Locate the cell with the specified text and output its (X, Y) center coordinate. 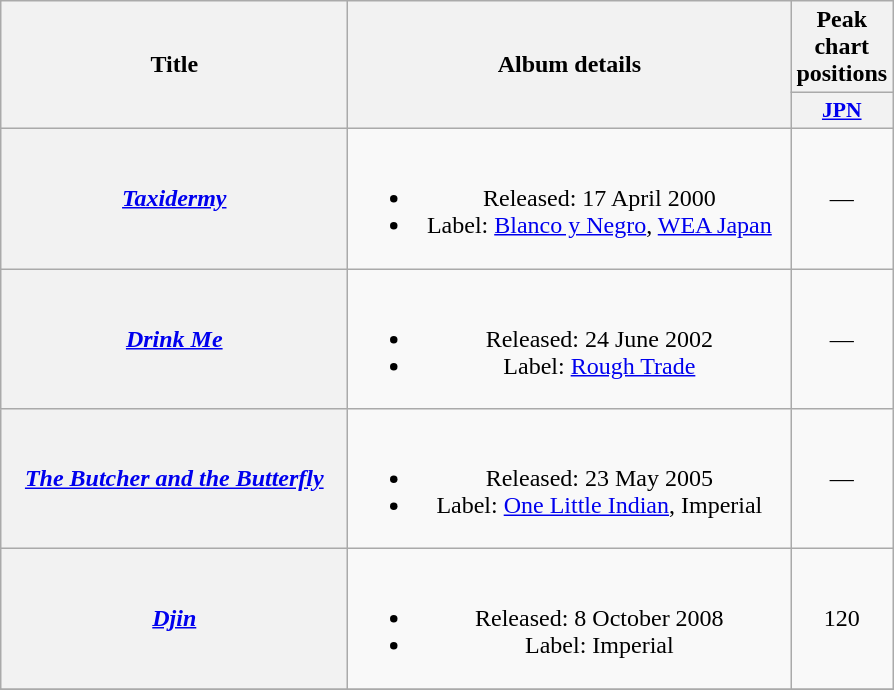
Peak chart positions (842, 47)
Released: 17 April 2000Label: Blanco y Negro, WEA Japan (570, 198)
Djin (174, 619)
The Butcher and the Butterfly (174, 479)
Released: 23 May 2005Label: One Little Indian, Imperial (570, 479)
Released: 24 June 2002Label: Rough Trade (570, 338)
Title (174, 65)
JPN (842, 111)
Album details (570, 65)
Released: 8 October 2008Label: Imperial (570, 619)
Taxidermy (174, 198)
120 (842, 619)
Drink Me (174, 338)
